Pinpoint the cell where the given text exists, returning its [x, y] midpoint coordinate. 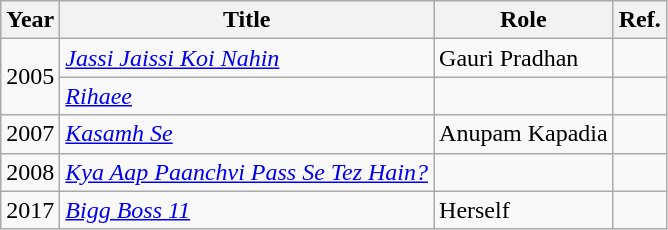
Ref. [640, 20]
Bigg Boss 11 [247, 210]
Role [524, 20]
Kasamh Se [247, 134]
2008 [30, 172]
Year [30, 20]
2017 [30, 210]
Title [247, 20]
Rihaee [247, 96]
Jassi Jaissi Koi Nahin [247, 58]
2007 [30, 134]
Kya Aap Paanchvi Pass Se Tez Hain? [247, 172]
2005 [30, 77]
Herself [524, 210]
Gauri Pradhan [524, 58]
Anupam Kapadia [524, 134]
